Find where the given text appears and provide that cell's center as (x, y) coordinate. 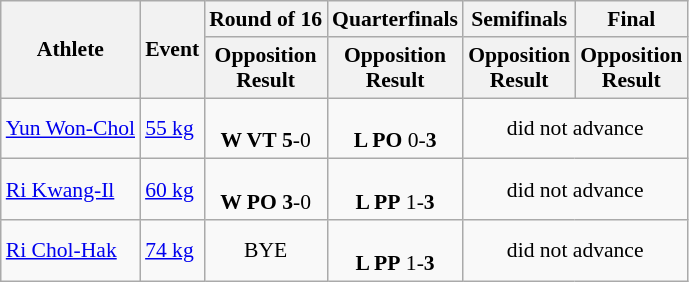
74 kg (172, 250)
Athlete (70, 50)
55 kg (172, 128)
Round of 16 (266, 19)
L PO 0-3 (395, 128)
W VT 5-0 (266, 128)
BYE (266, 250)
60 kg (172, 190)
Quarterfinals (395, 19)
W PO 3-0 (266, 190)
Ri Kwang-Il (70, 190)
Final (631, 19)
Semifinals (519, 19)
Event (172, 50)
Ri Chol-Hak (70, 250)
Yun Won-Chol (70, 128)
